Pinpoint the cell where the given text exists, returning its [X, Y] midpoint coordinate. 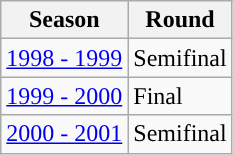
Final [180, 96]
2000 - 2001 [64, 134]
Round [180, 20]
1999 - 2000 [64, 96]
1998 - 1999 [64, 58]
Season [64, 20]
